Detect which cell encompasses the target text, then output its (X, Y) center coordinate. 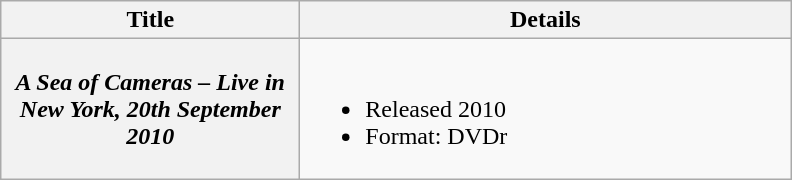
Title (150, 20)
Released 2010Format: DVDr (546, 109)
A Sea of Cameras – Live in New York, 20th September 2010 (150, 109)
Details (546, 20)
